Capture the cell that displays the provided text and extract its (x, y) central coordinate. 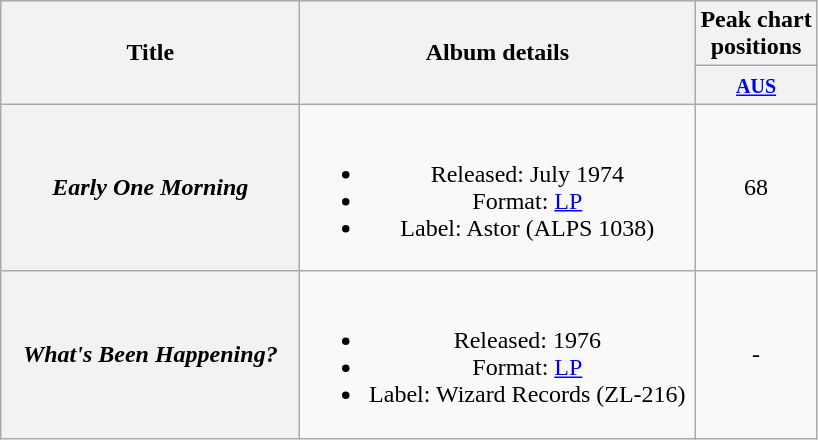
Released: July 1974Format: LPLabel: Astor (ALPS 1038) (498, 188)
Early One Morning (150, 188)
- (756, 354)
68 (756, 188)
Peak chartpositions (756, 34)
Album details (498, 52)
Released: 1976Format: LPLabel: Wizard Records (ZL-216) (498, 354)
Title (150, 52)
What's Been Happening? (150, 354)
AUS (756, 85)
